Extract the (x, y) coordinate from the center of the cell holding the provided text.  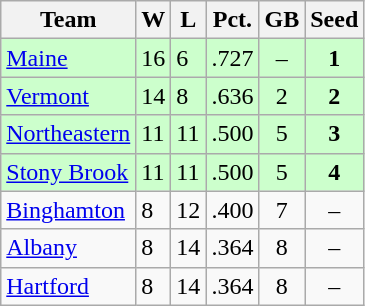
.400 (232, 210)
Albany (68, 248)
12 (188, 210)
Stony Brook (68, 172)
Northeastern (68, 134)
1 (334, 58)
Binghamton (68, 210)
.636 (232, 96)
Vermont (68, 96)
4 (334, 172)
L (188, 20)
Hartford (68, 286)
6 (188, 58)
7 (282, 210)
Seed (334, 20)
.727 (232, 58)
Maine (68, 58)
Pct. (232, 20)
3 (334, 134)
W (154, 20)
Team (68, 20)
GB (282, 20)
16 (154, 58)
